Output the [X, Y] coordinate of the center of the cell containing the given text.  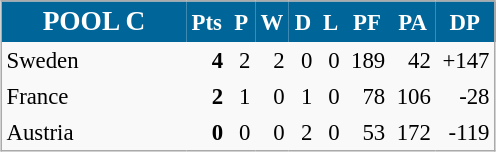
4 [207, 60]
-119 [464, 132]
Pts [207, 22]
189 [367, 60]
106 [413, 96]
POOL C [94, 22]
78 [367, 96]
Sweden [94, 60]
W [272, 22]
L [330, 22]
PA [413, 22]
Austria [94, 132]
DP [464, 22]
PF [367, 22]
D [303, 22]
France [94, 96]
53 [367, 132]
+147 [464, 60]
42 [413, 60]
-28 [464, 96]
172 [413, 132]
P [242, 22]
